Extract the (X, Y) coordinate from the center of the cell holding the provided text.  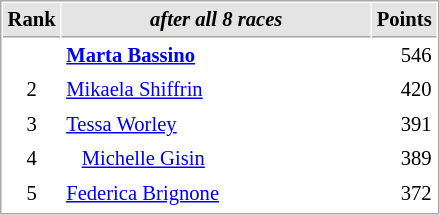
after all 8 races (216, 20)
546 (404, 56)
3 (32, 124)
4 (32, 158)
Marta Bassino (216, 56)
Michelle Gisin (216, 158)
Points (404, 20)
389 (404, 158)
Federica Brignone (216, 194)
420 (404, 90)
5 (32, 194)
372 (404, 194)
2 (32, 90)
Rank (32, 20)
391 (404, 124)
Mikaela Shiffrin (216, 90)
Tessa Worley (216, 124)
